Detect which cell encompasses the target text, then output its (X, Y) center coordinate. 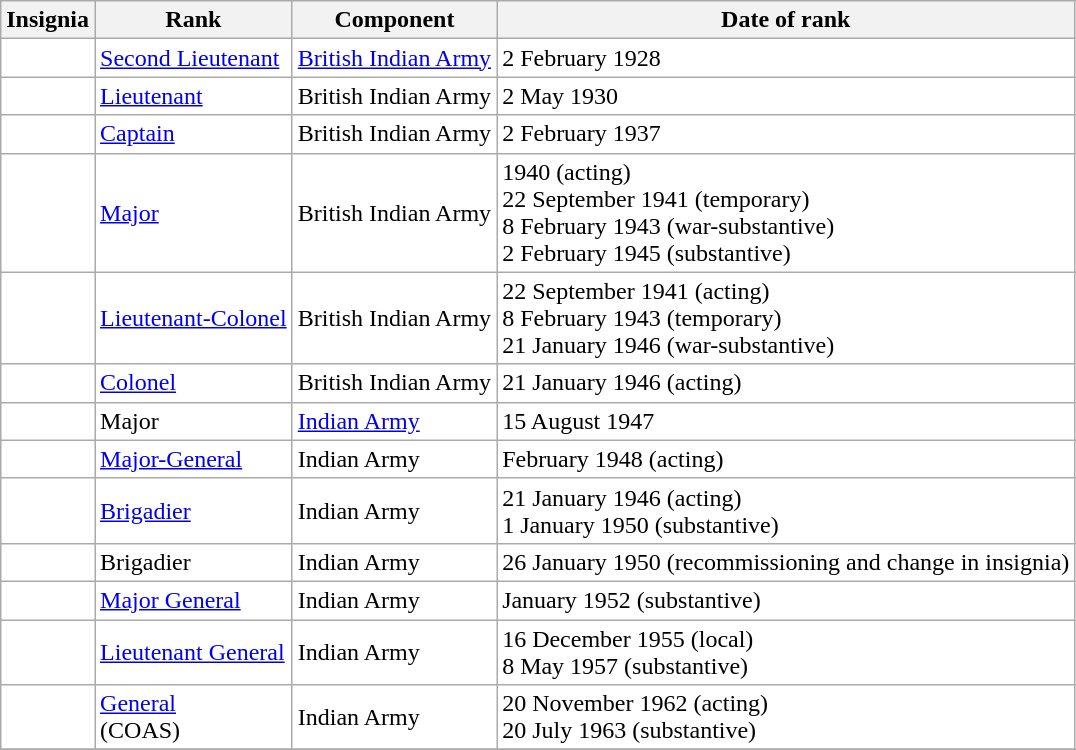
Captain (194, 134)
General(COAS) (194, 718)
2 February 1928 (786, 58)
Colonel (194, 383)
22 September 1941 (acting)8 February 1943 (temporary)21 January 1946 (war-substantive) (786, 318)
21 January 1946 (acting) (786, 383)
1940 (acting)22 September 1941 (temporary)8 February 1943 (war-substantive)2 February 1945 (substantive) (786, 212)
2 February 1937 (786, 134)
Rank (194, 20)
Component (394, 20)
Major General (194, 600)
January 1952 (substantive) (786, 600)
Lieutenant (194, 96)
15 August 1947 (786, 421)
Insignia (48, 20)
February 1948 (acting) (786, 459)
16 December 1955 (local)8 May 1957 (substantive) (786, 652)
2 May 1930 (786, 96)
Lieutenant-Colonel (194, 318)
Lieutenant General (194, 652)
26 January 1950 (recommissioning and change in insignia) (786, 562)
Major-General (194, 459)
Date of rank (786, 20)
Second Lieutenant (194, 58)
21 January 1946 (acting)1 January 1950 (substantive) (786, 510)
20 November 1962 (acting)20 July 1963 (substantive) (786, 718)
